Detect which cell encompasses the target text, then output its [x, y] center coordinate. 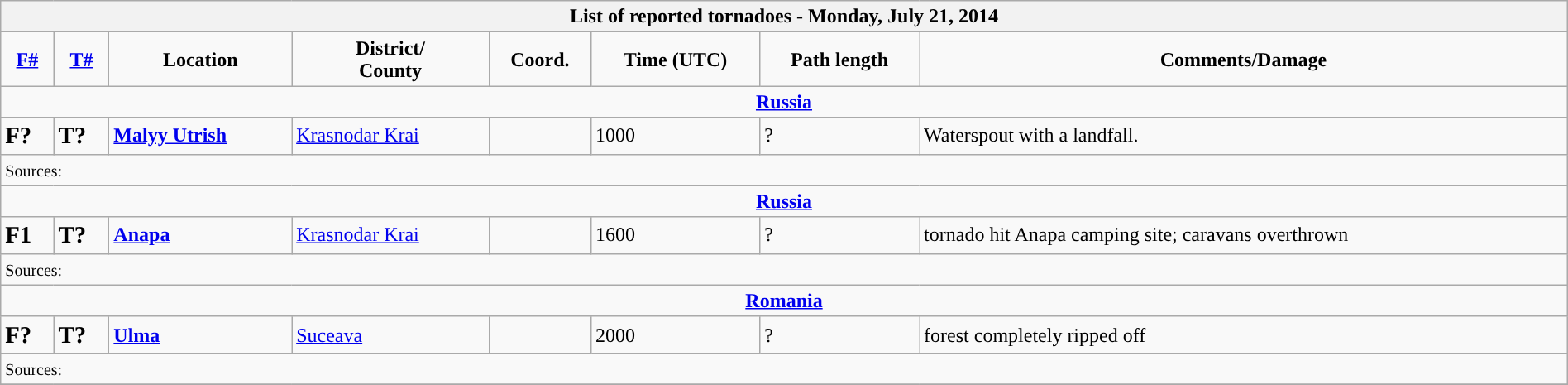
Path length [840, 60]
F# [27, 60]
1000 [675, 136]
tornado hit Anapa camping site; caravans overthrown [1244, 235]
Time (UTC) [675, 60]
Romania [784, 301]
T# [81, 60]
Anapa [200, 235]
Waterspout with a landfall. [1244, 136]
forest completely ripped off [1244, 334]
District/County [390, 60]
1600 [675, 235]
List of reported tornadoes - Monday, July 21, 2014 [784, 17]
2000 [675, 334]
Ulma [200, 334]
Comments/Damage [1244, 60]
Malyy Utrish [200, 136]
F1 [27, 235]
Suceava [390, 334]
Coord. [539, 60]
Location [200, 60]
